Return [X, Y] of the center of cell containing provided text 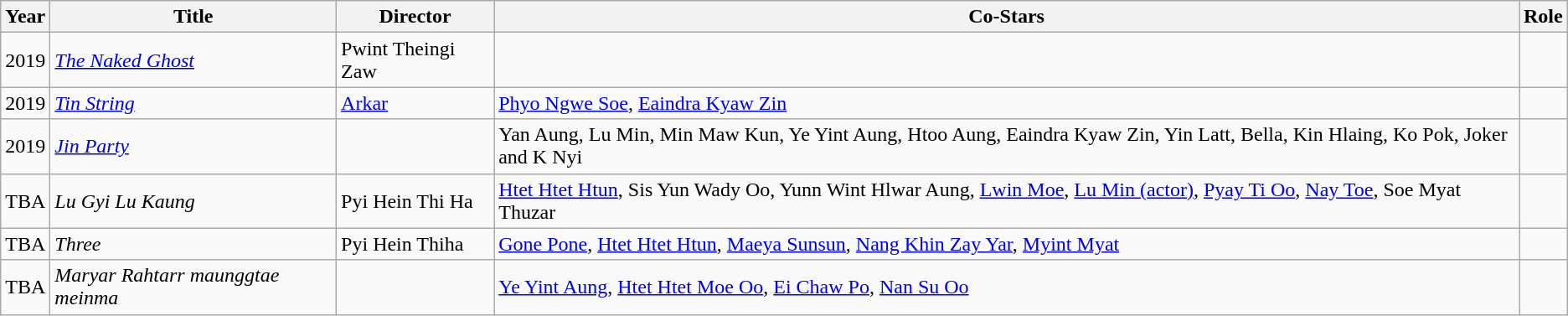
Year [25, 17]
Htet Htet Htun, Sis Yun Wady Oo, Yunn Wint Hlwar Aung, Lwin Moe, Lu Min (actor), Pyay Ti Oo, Nay Toe, Soe Myat Thuzar [1007, 201]
Pyi Hein Thiha [415, 244]
Pwint Theingi Zaw [415, 60]
Gone Pone, Htet Htet Htun, Maeya Sunsun, Nang Khin Zay Yar, Myint Myat [1007, 244]
Tin String [193, 103]
Co-Stars [1007, 17]
Title [193, 17]
Arkar [415, 103]
Yan Aung, Lu Min, Min Maw Kun, Ye Yint Aung, Htoo Aung, Eaindra Kyaw Zin, Yin Latt, Bella, Kin Hlaing, Ko Pok, Joker and K Nyi [1007, 146]
Lu Gyi Lu Kaung [193, 201]
Three [193, 244]
Maryar Rahtarr maunggtae meinma [193, 287]
Role [1544, 17]
The Naked Ghost [193, 60]
Pyi Hein Thi Ha [415, 201]
Director [415, 17]
Phyo Ngwe Soe, Eaindra Kyaw Zin [1007, 103]
Ye Yint Aung, Htet Htet Moe Oo, Ei Chaw Po, Nan Su Oo [1007, 287]
Jin Party [193, 146]
